Return (x, y) of the center of cell containing provided text 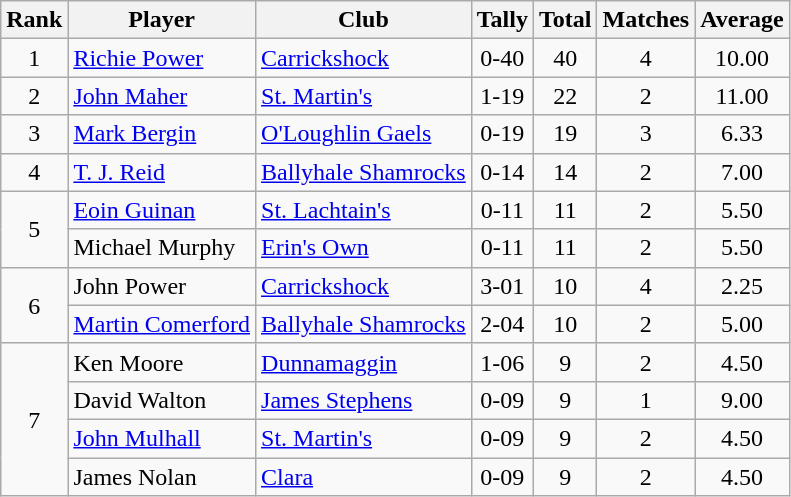
10.00 (742, 58)
Mark Bergin (162, 134)
Martin Comerford (162, 324)
Matches (646, 20)
Rank (34, 20)
Clara (364, 477)
1-19 (502, 96)
James Stephens (364, 400)
St. Lachtain's (364, 210)
Tally (502, 20)
O'Loughlin Gaels (364, 134)
6 (34, 305)
5 (34, 229)
2.25 (742, 286)
0-14 (502, 172)
Richie Power (162, 58)
1-06 (502, 362)
Total (565, 20)
40 (565, 58)
John Mulhall (162, 438)
Player (162, 20)
John Maher (162, 96)
7.00 (742, 172)
2-04 (502, 324)
Average (742, 20)
11.00 (742, 96)
19 (565, 134)
Ken Moore (162, 362)
9.00 (742, 400)
3-01 (502, 286)
T. J. Reid (162, 172)
5.00 (742, 324)
Dunnamaggin (364, 362)
David Walton (162, 400)
Eoin Guinan (162, 210)
14 (565, 172)
Erin's Own (364, 248)
Michael Murphy (162, 248)
0-19 (502, 134)
22 (565, 96)
Club (364, 20)
6.33 (742, 134)
James Nolan (162, 477)
0-40 (502, 58)
7 (34, 419)
John Power (162, 286)
